Return the (X, Y) coordinate for the center point of the cell that contains the specified text.  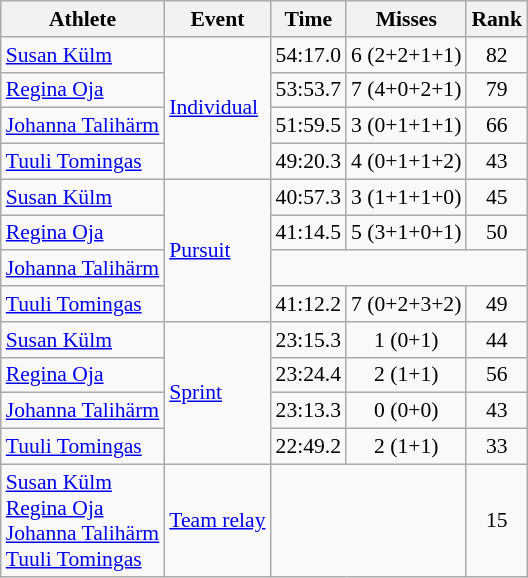
56 (496, 375)
51:59.5 (308, 126)
44 (496, 340)
Time (308, 19)
7 (4+0+2+1) (406, 90)
53:53.7 (308, 90)
54:17.0 (308, 55)
Team relay (217, 520)
1 (0+1) (406, 340)
79 (496, 90)
22:49.2 (308, 447)
Pursuit (217, 250)
6 (2+2+1+1) (406, 55)
40:57.3 (308, 197)
45 (496, 197)
82 (496, 55)
4 (0+1+1+2) (406, 162)
Susan KülmRegina OjaJohanna TalihärmTuuli Tomingas (82, 520)
41:12.2 (308, 304)
0 (0+0) (406, 411)
23:24.4 (308, 375)
Event (217, 19)
66 (496, 126)
33 (496, 447)
Misses (406, 19)
49 (496, 304)
23:15.3 (308, 340)
Rank (496, 19)
7 (0+2+3+2) (406, 304)
Sprint (217, 393)
41:14.5 (308, 233)
Individual (217, 108)
Athlete (82, 19)
15 (496, 520)
5 (3+1+0+1) (406, 233)
23:13.3 (308, 411)
49:20.3 (308, 162)
50 (496, 233)
3 (0+1+1+1) (406, 126)
3 (1+1+1+0) (406, 197)
